Capture the cell that displays the provided text and extract its [x, y] central coordinate. 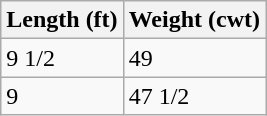
49 [194, 58]
Weight (cwt) [194, 20]
9 [62, 96]
9 1/2 [62, 58]
47 1/2 [194, 96]
Length (ft) [62, 20]
